Return the (x, y) coordinate for the center point of the cell that contains the specified text.  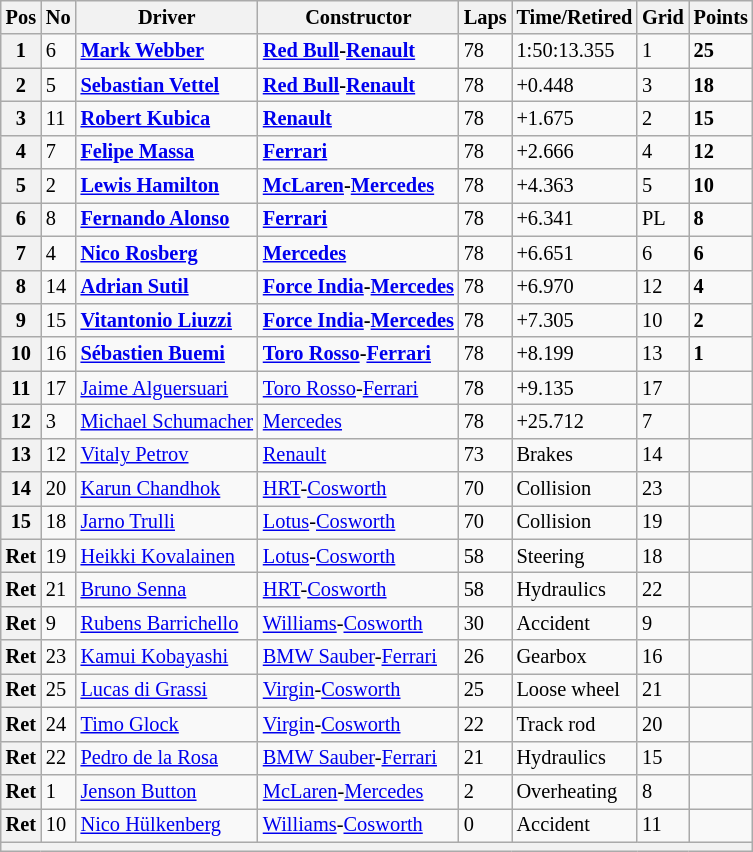
Grid (663, 17)
Nico Hülkenberg (167, 825)
Felipe Massa (167, 152)
Adrian Sutil (167, 287)
Kamui Kobayashi (167, 657)
Laps (486, 17)
+7.305 (575, 320)
Vitaly Petrov (167, 455)
+0.448 (575, 85)
+25.712 (575, 421)
Mark Webber (167, 51)
Loose wheel (575, 690)
Vitantonio Liuzzi (167, 320)
+2.666 (575, 152)
Michael Schumacher (167, 421)
Rubens Barrichello (167, 623)
26 (486, 657)
Steering (575, 556)
Lewis Hamilton (167, 186)
24 (58, 724)
Heikki Kovalainen (167, 556)
Fernando Alonso (167, 219)
+9.135 (575, 388)
+4.363 (575, 186)
Sebastian Vettel (167, 85)
Nico Rosberg (167, 253)
Track rod (575, 724)
Gearbox (575, 657)
Brakes (575, 455)
Karun Chandhok (167, 489)
Jaime Alguersuari (167, 388)
+6.341 (575, 219)
Bruno Senna (167, 589)
Pos (21, 17)
+6.651 (575, 253)
No (58, 17)
+8.199 (575, 354)
Points (721, 17)
Jarno Trulli (167, 522)
Driver (167, 17)
73 (486, 455)
Constructor (358, 17)
1:50:13.355 (575, 51)
+1.675 (575, 118)
Lucas di Grassi (167, 690)
Overheating (575, 791)
30 (486, 623)
Timo Glock (167, 724)
+6.970 (575, 287)
Jenson Button (167, 791)
Time/Retired (575, 17)
0 (486, 825)
PL (663, 219)
Pedro de la Rosa (167, 758)
Robert Kubica (167, 118)
Sébastien Buemi (167, 354)
